Search for the cell housing the specified text and yield its [X, Y] center coordinate. 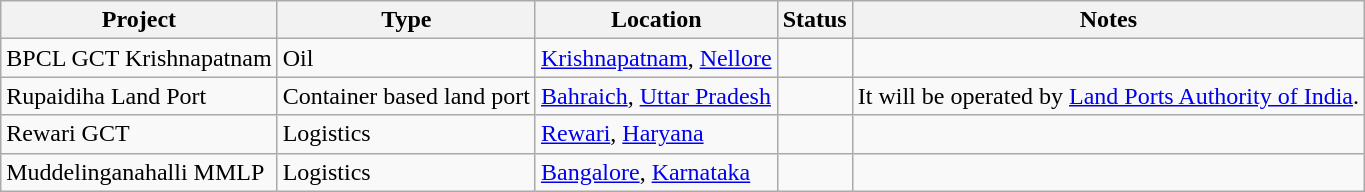
Bahraich, Uttar Pradesh [656, 96]
Bangalore, Karnataka [656, 172]
Type [406, 20]
BPCL GCT Krishnapatnam [139, 58]
Krishnapatnam, Nellore [656, 58]
Muddelinganahalli MMLP [139, 172]
Location [656, 20]
Rewari GCT [139, 134]
Rewari, Haryana [656, 134]
Rupaidiha Land Port [139, 96]
Status [814, 20]
It will be operated by Land Ports Authority of India. [1108, 96]
Oil [406, 58]
Notes [1108, 20]
Project [139, 20]
Container based land port [406, 96]
